Return the [x, y] coordinate for the center point of the cell that contains the specified text.  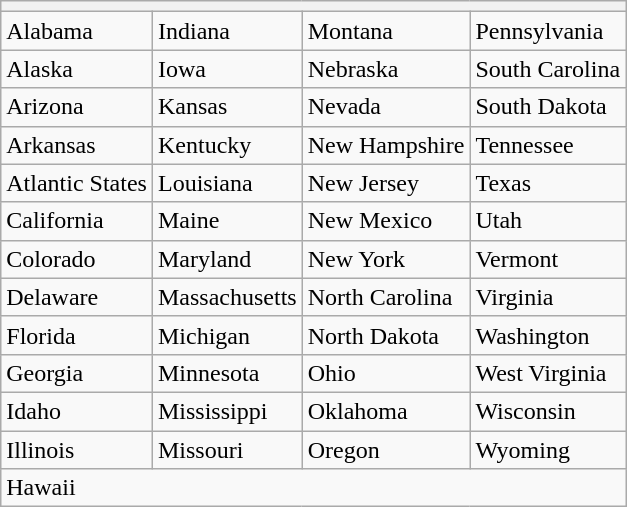
South Dakota [548, 107]
New Jersey [386, 183]
Kentucky [227, 145]
Kansas [227, 107]
North Carolina [386, 297]
Tennessee [548, 145]
Nevada [386, 107]
Florida [77, 335]
Texas [548, 183]
Oregon [386, 449]
California [77, 221]
Virginia [548, 297]
Alaska [77, 69]
Nebraska [386, 69]
New York [386, 259]
South Carolina [548, 69]
New Hampshire [386, 145]
Delaware [77, 297]
Colorado [77, 259]
Massachusetts [227, 297]
West Virginia [548, 373]
Atlantic States [77, 183]
Maine [227, 221]
Minnesota [227, 373]
North Dakota [386, 335]
Maryland [227, 259]
New Mexico [386, 221]
Vermont [548, 259]
Utah [548, 221]
Hawaii [314, 488]
Iowa [227, 69]
Idaho [77, 411]
Montana [386, 31]
Arkansas [77, 145]
Pennsylvania [548, 31]
Missouri [227, 449]
Arizona [77, 107]
Wisconsin [548, 411]
Illinois [77, 449]
Washington [548, 335]
Alabama [77, 31]
Oklahoma [386, 411]
Indiana [227, 31]
Michigan [227, 335]
Wyoming [548, 449]
Mississippi [227, 411]
Georgia [77, 373]
Ohio [386, 373]
Louisiana [227, 183]
